Output the [x, y] coordinate of the center of the cell containing the given text.  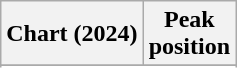
Peakposition [189, 34]
Chart (2024) [72, 34]
